Return [x, y] of the center of cell containing provided text 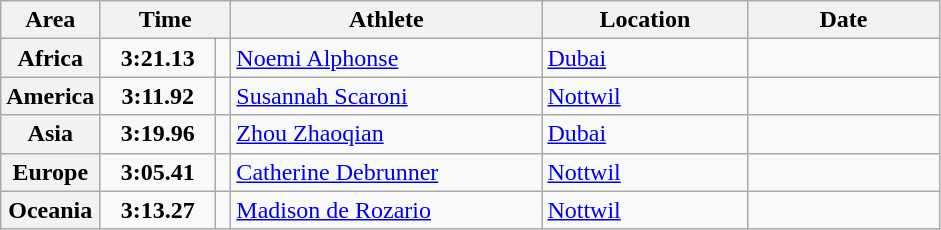
Europe [50, 172]
Madison de Rozario [386, 210]
Oceania [50, 210]
Africa [50, 58]
Area [50, 20]
3:05.41 [158, 172]
3:19.96 [158, 134]
Catherine Debrunner [386, 172]
Zhou Zhaoqian [386, 134]
Athlete [386, 20]
Noemi Alphonse [386, 58]
3:13.27 [158, 210]
Susannah Scaroni [386, 96]
Asia [50, 134]
Time [166, 20]
3:11.92 [158, 96]
Location [645, 20]
Date [844, 20]
America [50, 96]
3:21.13 [158, 58]
